Pinpoint the cell where the given text exists, returning its [X, Y] midpoint coordinate. 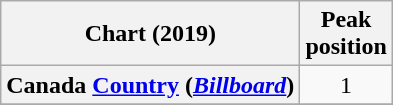
Canada Country (Billboard) [150, 85]
Peak position [346, 34]
1 [346, 85]
Chart (2019) [150, 34]
